Search for the cell housing the specified text and yield its (X, Y) center coordinate. 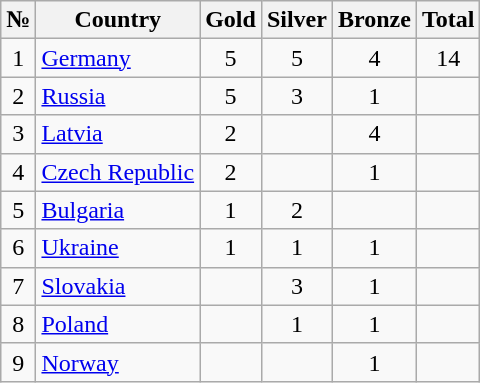
Bulgaria (118, 210)
Poland (118, 324)
Gold (231, 20)
Ukraine (118, 248)
Russia (118, 96)
Germany (118, 58)
Czech Republic (118, 172)
14 (448, 58)
Latvia (118, 134)
Country (118, 20)
Bronze (374, 20)
7 (18, 286)
6 (18, 248)
Silver (296, 20)
Slovakia (118, 286)
№ (18, 20)
9 (18, 362)
Total (448, 20)
Norway (118, 362)
8 (18, 324)
